Locate the cell with the specified text and output its (x, y) center coordinate. 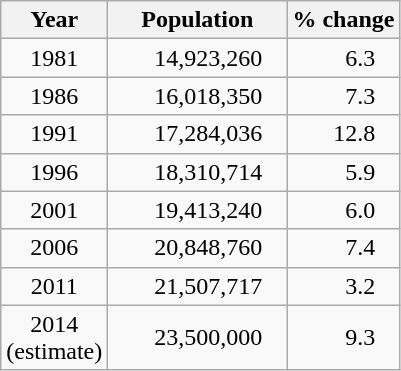
19,413,240 (198, 210)
1991 (54, 134)
17,284,036 (198, 134)
21,507,717 (198, 286)
12.8 (344, 134)
Population (198, 20)
Year (54, 20)
2014 (estimate) (54, 338)
7.4 (344, 248)
6.0 (344, 210)
9.3 (344, 338)
20,848,760 (198, 248)
7.3 (344, 96)
16,018,350 (198, 96)
5.9 (344, 172)
6.3 (344, 58)
2011 (54, 286)
3.2 (344, 286)
1986 (54, 96)
23,500,000 (198, 338)
2001 (54, 210)
1996 (54, 172)
2006 (54, 248)
18,310,714 (198, 172)
14,923,260 (198, 58)
1981 (54, 58)
% change (344, 20)
